Find where the given text appears and provide that cell's center as [x, y] coordinate. 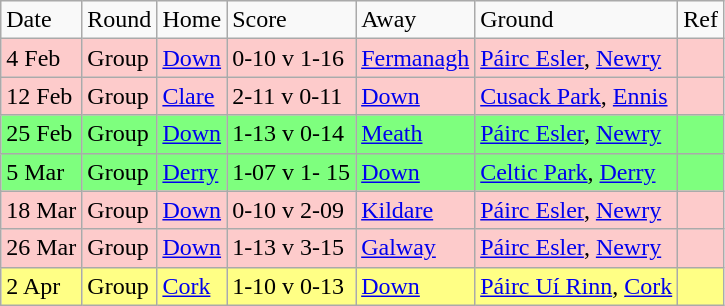
12 Feb [42, 96]
Ground [576, 20]
0-10 v 1-16 [292, 58]
1-13 v 3-15 [292, 248]
Away [416, 20]
Meath [416, 134]
Clare [192, 96]
5 Mar [42, 172]
0-10 v 2-09 [292, 210]
Cork [192, 286]
2-11 v 0-11 [292, 96]
1-13 v 0-14 [292, 134]
Round [120, 20]
Cusack Park, Ennis [576, 96]
26 Mar [42, 248]
Derry [192, 172]
Home [192, 20]
Kildare [416, 210]
Score [292, 20]
Ref [701, 20]
25 Feb [42, 134]
1-10 v 0-13 [292, 286]
Celtic Park, Derry [576, 172]
Fermanagh [416, 58]
1-07 v 1- 15 [292, 172]
Páirc Uí Rinn, Cork [576, 286]
4 Feb [42, 58]
2 Apr [42, 286]
18 Mar [42, 210]
Galway [416, 248]
Date [42, 20]
